Pinpoint the cell where the given text exists, returning its [x, y] midpoint coordinate. 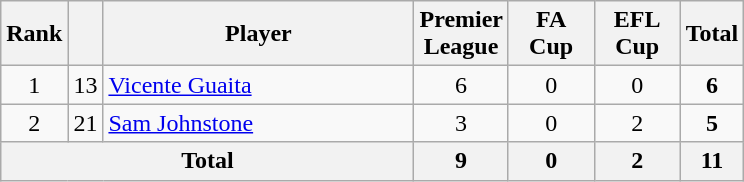
13 [86, 85]
9 [461, 161]
Premier League [461, 34]
1 [34, 85]
3 [461, 123]
Sam Johnstone [258, 123]
5 [712, 123]
11 [712, 161]
Vicente Guaita [258, 85]
Rank [34, 34]
21 [86, 123]
Player [258, 34]
FA Cup [551, 34]
EFL Cup [637, 34]
